Scan for the cell matching the given text and deliver its (x, y) coordinate at center. 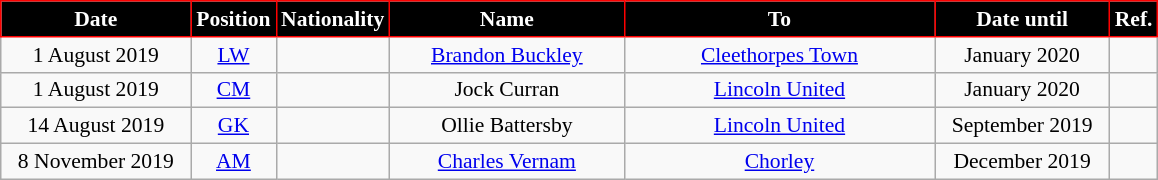
Date until (1022, 19)
December 2019 (1022, 162)
To (779, 19)
8 November 2019 (96, 162)
AM (234, 162)
Ollie Battersby (506, 126)
LW (234, 55)
Brandon Buckley (506, 55)
Name (506, 19)
Nationality (332, 19)
September 2019 (1022, 126)
Cleethorpes Town (779, 55)
Chorley (779, 162)
CM (234, 90)
Position (234, 19)
GK (234, 126)
Charles Vernam (506, 162)
Ref. (1134, 19)
Jock Curran (506, 90)
Date (96, 19)
14 August 2019 (96, 126)
